Detect which cell encompasses the target text, then output its [x, y] center coordinate. 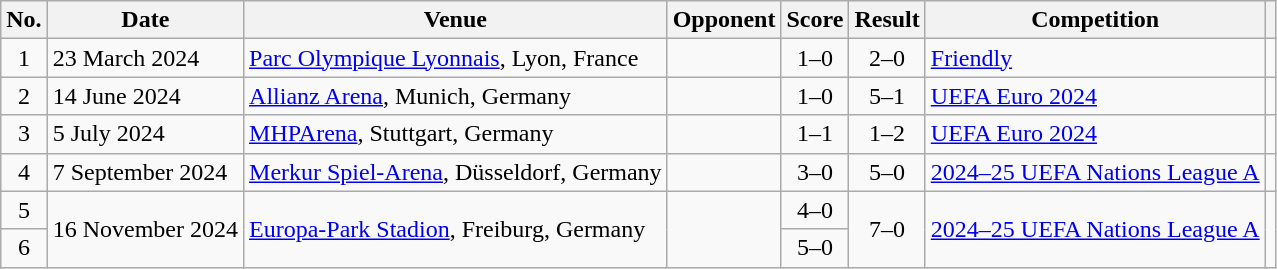
Europa-Park Stadion, Freiburg, Germany [456, 229]
1 [24, 58]
7–0 [887, 229]
6 [24, 248]
7 September 2024 [145, 172]
1–2 [887, 134]
MHPArena, Stuttgart, Germany [456, 134]
Venue [456, 20]
5 [24, 210]
Date [145, 20]
Friendly [1095, 58]
1–1 [815, 134]
Merkur Spiel-Arena, Düsseldorf, Germany [456, 172]
Opponent [724, 20]
14 June 2024 [145, 96]
No. [24, 20]
3 [24, 134]
4–0 [815, 210]
Competition [1095, 20]
5 July 2024 [145, 134]
5–1 [887, 96]
2–0 [887, 58]
Allianz Arena, Munich, Germany [456, 96]
Score [815, 20]
Parc Olympique Lyonnais, Lyon, France [456, 58]
16 November 2024 [145, 229]
3–0 [815, 172]
2 [24, 96]
23 March 2024 [145, 58]
4 [24, 172]
Result [887, 20]
